Determine the (x, y) coordinate at the center of the cell enclosing the given text.  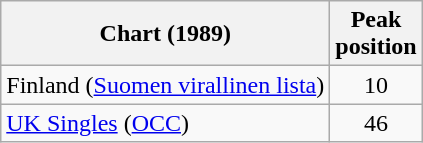
Finland (Suomen virallinen lista) (166, 85)
10 (376, 85)
46 (376, 123)
Peakposition (376, 34)
Chart (1989) (166, 34)
UK Singles (OCC) (166, 123)
